Find where the given text appears and provide that cell's center as [X, Y] coordinate. 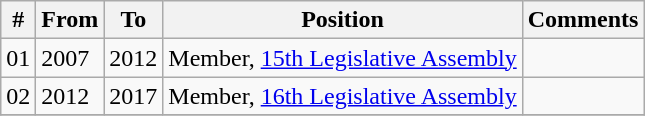
Member, 16th Legislative Assembly [342, 96]
# [18, 20]
Position [342, 20]
2007 [70, 58]
From [70, 20]
01 [18, 58]
2017 [134, 96]
To [134, 20]
Comments [583, 20]
Member, 15th Legislative Assembly [342, 58]
02 [18, 96]
